Return [X, Y] of the center of cell containing provided text 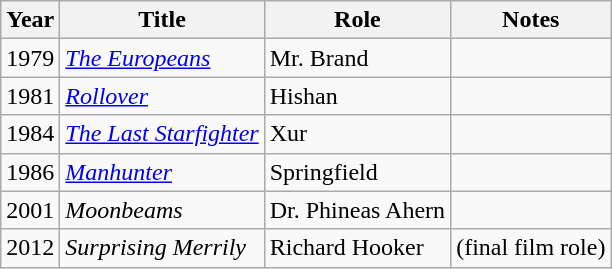
Title [162, 20]
Rollover [162, 96]
1981 [30, 96]
1984 [30, 134]
Richard Hooker [357, 248]
Role [357, 20]
1979 [30, 58]
2001 [30, 210]
The Europeans [162, 58]
Surprising Merrily [162, 248]
Notes [531, 20]
Dr. Phineas Ahern [357, 210]
2012 [30, 248]
1986 [30, 172]
Mr. Brand [357, 58]
Hishan [357, 96]
Springfield [357, 172]
Xur [357, 134]
Moonbeams [162, 210]
Manhunter [162, 172]
The Last Starfighter [162, 134]
(final film role) [531, 248]
Year [30, 20]
